Identify which cell holds the provided text, then report its (x, y) central coordinate. 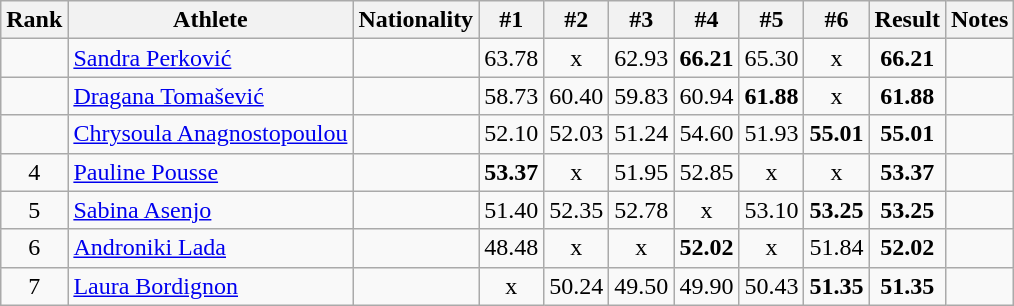
59.83 (642, 96)
49.50 (642, 286)
51.84 (836, 248)
58.73 (512, 96)
52.35 (576, 210)
Notes (979, 20)
Nationality (416, 20)
51.40 (512, 210)
62.93 (642, 58)
Sabina Asenjo (210, 210)
50.24 (576, 286)
Rank (34, 20)
Chrysoula Anagnostopoulou (210, 134)
52.78 (642, 210)
51.24 (642, 134)
51.93 (772, 134)
#4 (706, 20)
7 (34, 286)
Athlete (210, 20)
#3 (642, 20)
60.40 (576, 96)
52.10 (512, 134)
#1 (512, 20)
52.85 (706, 172)
65.30 (772, 58)
Result (907, 20)
6 (34, 248)
63.78 (512, 58)
50.43 (772, 286)
4 (34, 172)
Laura Bordignon (210, 286)
Sandra Perković (210, 58)
#2 (576, 20)
60.94 (706, 96)
#5 (772, 20)
49.90 (706, 286)
#6 (836, 20)
Dragana Tomašević (210, 96)
52.03 (576, 134)
48.48 (512, 248)
5 (34, 210)
Androniki Lada (210, 248)
54.60 (706, 134)
51.95 (642, 172)
53.10 (772, 210)
Pauline Pousse (210, 172)
